Locate the cell with the specified text and output its (x, y) center coordinate. 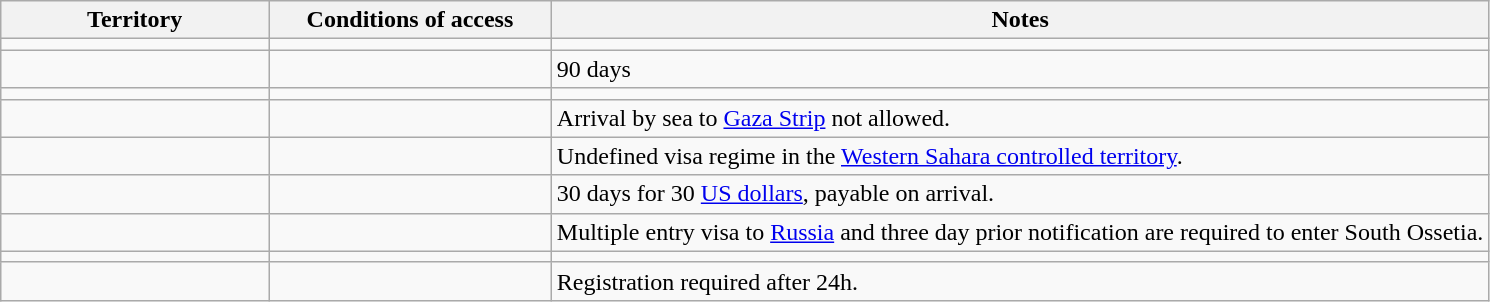
90 days (1020, 69)
Notes (1020, 20)
Undefined visa regime in the Western Sahara controlled territory. (1020, 156)
Registration required after 24h. (1020, 281)
30 days for 30 US dollars, payable on arrival. (1020, 194)
Territory (135, 20)
Arrival by sea to Gaza Strip not allowed. (1020, 118)
Multiple entry visa to Russia and three day prior notification are required to enter South Ossetia. (1020, 232)
Conditions of access (410, 20)
